Provide the [X, Y] coordinate of the cell's center where the given text is located.  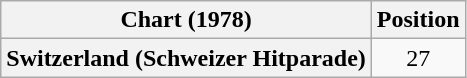
Position [418, 20]
27 [418, 58]
Switzerland (Schweizer Hitparade) [186, 58]
Chart (1978) [186, 20]
